Return the (X, Y) coordinate for the center point of the cell that contains the specified text.  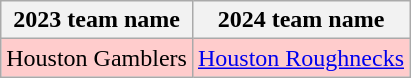
2024 team name (300, 20)
2023 team name (97, 20)
Houston Roughnecks (300, 58)
Houston Gamblers (97, 58)
